From the cell containing the given text, extract its center point as [x, y] coordinate. 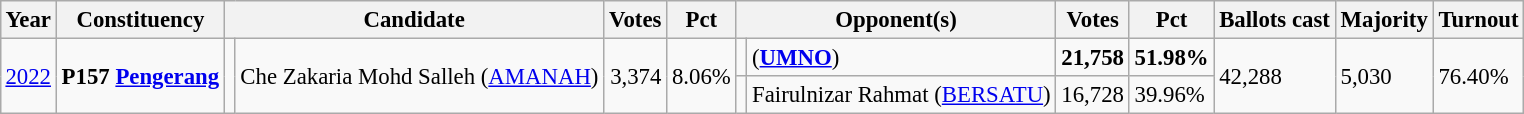
42,288 [1274, 76]
Che Zakaria Mohd Salleh (AMANAH) [420, 76]
Candidate [414, 20]
51.98% [1172, 57]
8.06% [702, 76]
Fairulnizar Rahmat (BERSATU) [902, 95]
Constituency [140, 20]
39.96% [1172, 95]
16,728 [1092, 95]
2022 [28, 76]
Year [28, 20]
21,758 [1092, 57]
3,374 [636, 76]
Turnout [1478, 20]
P157 Pengerang [140, 76]
76.40% [1478, 76]
Majority [1384, 20]
(UMNO) [902, 57]
Opponent(s) [896, 20]
5,030 [1384, 76]
Ballots cast [1274, 20]
